Find where the given text appears and provide that cell's center as (x, y) coordinate. 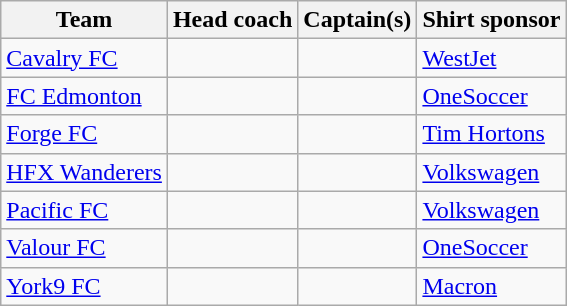
Tim Hortons (492, 134)
Cavalry FC (84, 58)
York9 FC (84, 286)
FC Edmonton (84, 96)
Head coach (232, 20)
HFX Wanderers (84, 172)
Forge FC (84, 134)
Team (84, 20)
Pacific FC (84, 210)
Captain(s) (358, 20)
Shirt sponsor (492, 20)
Valour FC (84, 248)
Macron (492, 286)
WestJet (492, 58)
